Determine the [x, y] coordinate at the center of the cell enclosing the given text.  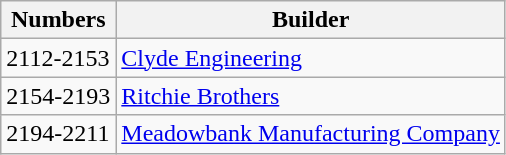
Numbers [58, 20]
2112-2153 [58, 58]
Builder [311, 20]
Meadowbank Manufacturing Company [311, 134]
Clyde Engineering [311, 58]
2154-2193 [58, 96]
2194-2211 [58, 134]
Ritchie Brothers [311, 96]
